Scan for the cell matching the given text and deliver its (x, y) coordinate at center. 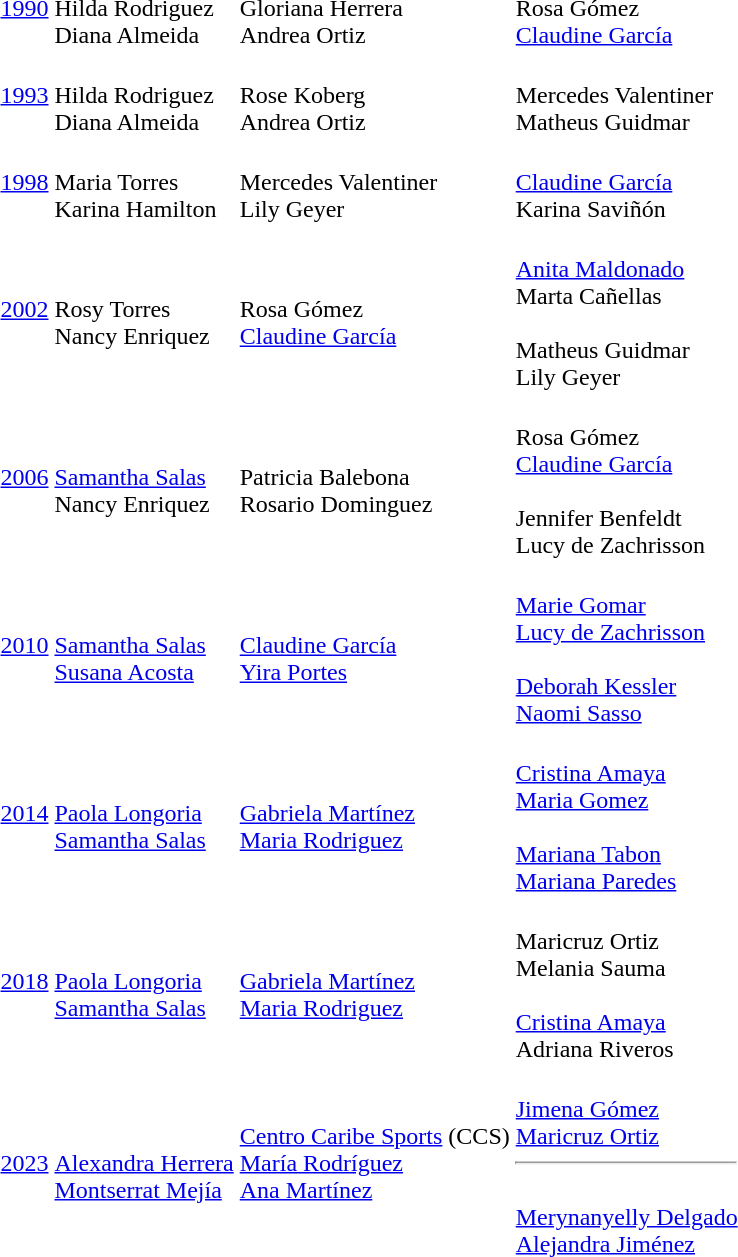
Claudine García Yira Portes (374, 646)
Rose Koberg Andrea Ortiz (374, 95)
Rosy Torres Nancy Enriquez (144, 310)
Samantha Salas Susana Acosta (144, 646)
Samantha Salas Nancy Enriquez (144, 478)
Hilda Rodriguez Diana Almeida (144, 95)
Maria Torres Karina Hamilton (144, 182)
Mercedes Valentiner Lily Geyer (374, 182)
Patricia Balebona Rosario Dominguez (374, 478)
Rosa Gómez Claudine García (374, 310)
